Search for the cell housing the specified text and yield its (x, y) center coordinate. 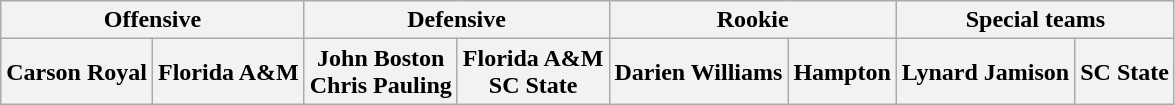
Offensive (152, 20)
Florida A&M SC State (533, 72)
John Boston Chris Pauling (380, 72)
Carson Royal (77, 72)
SC State (1125, 72)
Rookie (752, 20)
Hampton (842, 72)
Defensive (456, 20)
Lynard Jamison (985, 72)
Darien Williams (698, 72)
Special teams (1035, 20)
Florida A&M (228, 72)
